Output the (X, Y) coordinate of the center of the cell containing the given text.  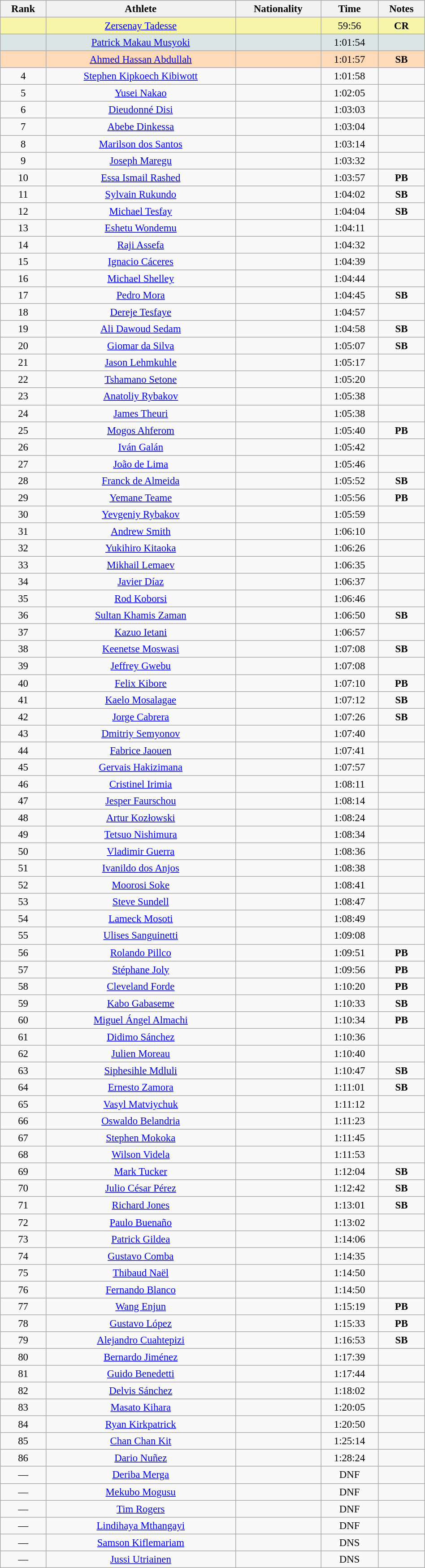
11 (23, 194)
Wilson Videla (141, 1155)
63 (23, 1070)
Alejandro Cuahtepizi (141, 1340)
23 (23, 397)
Rolando Pillco (141, 953)
16 (23, 278)
51 (23, 868)
55 (23, 936)
1:03:14 (350, 144)
Fernando Blanco (141, 1290)
Pedro Mora (141, 295)
Michael Tesfay (141, 211)
1:04:45 (350, 295)
19 (23, 329)
77 (23, 1307)
20 (23, 346)
1:08:47 (350, 902)
Cleveland Forde (141, 986)
40 (23, 683)
Abebe Dinkessa (141, 127)
Franck de Almeida (141, 481)
1:08:36 (350, 852)
Ali Dawoud Sedam (141, 329)
1:10:34 (350, 1020)
Miguel Ángel Almachi (141, 1020)
Thibaud Naël (141, 1273)
18 (23, 312)
1:11:45 (350, 1138)
56 (23, 953)
James Theuri (141, 413)
1:25:14 (350, 1441)
Sultan Khamis Zaman (141, 615)
1:03:04 (350, 127)
Guido Benedetti (141, 1374)
1:13:01 (350, 1205)
1:04:32 (350, 245)
1:08:38 (350, 868)
1:14:35 (350, 1256)
Julien Moreau (141, 1054)
Jeffrey Gwebu (141, 666)
Yusei Nakao (141, 93)
45 (23, 767)
Siphesihle Mdluli (141, 1070)
85 (23, 1441)
1:05:17 (350, 363)
Artur Kozłowski (141, 818)
Kabo Gabaseme (141, 1003)
Tetsuo Nishimura (141, 835)
CR (402, 26)
Tshamano Setone (141, 380)
Rod Koborsi (141, 599)
1:11:53 (350, 1155)
Vasyl Matviychuk (141, 1105)
1:05:07 (350, 346)
53 (23, 902)
1:03:03 (350, 110)
1:18:02 (350, 1391)
1:10:33 (350, 1003)
Oswaldo Belandria (141, 1121)
Jorge Cabrera (141, 717)
1:09:51 (350, 953)
1:06:37 (350, 582)
Deriba Merga (141, 1475)
Dario Nuñez (141, 1458)
Vladimir Guerra (141, 852)
59:56 (350, 26)
1:04:04 (350, 211)
58 (23, 986)
49 (23, 835)
74 (23, 1256)
1:11:23 (350, 1121)
26 (23, 447)
7 (23, 127)
8 (23, 144)
37 (23, 632)
27 (23, 464)
60 (23, 1020)
Mikhail Lemaev (141, 565)
Jussi Utriainen (141, 1559)
Yevgeniy Rybakov (141, 515)
1:11:12 (350, 1105)
1:15:33 (350, 1323)
Ignacio Cáceres (141, 262)
65 (23, 1105)
1:05:52 (350, 481)
Felix Kibore (141, 683)
13 (23, 228)
Jesper Faurschou (141, 801)
Joseph Maregu (141, 160)
12 (23, 211)
Ernesto Zamora (141, 1087)
1:04:39 (350, 262)
Eshetu Wondemu (141, 228)
76 (23, 1290)
1:05:40 (350, 430)
1:06:26 (350, 548)
28 (23, 481)
17 (23, 295)
1:07:57 (350, 767)
79 (23, 1340)
41 (23, 700)
82 (23, 1391)
Dieudonné Disi (141, 110)
Delvis Sánchez (141, 1391)
64 (23, 1087)
1:05:46 (350, 464)
48 (23, 818)
1:08:24 (350, 818)
39 (23, 666)
Cristinel Irimia (141, 784)
83 (23, 1408)
1:15:19 (350, 1307)
Gervais Hakizimana (141, 767)
Andrew Smith (141, 531)
Time (350, 9)
Lameck Mosoti (141, 919)
1:08:14 (350, 801)
Masato Kihara (141, 1408)
Ulises Sanguinetti (141, 936)
1:10:40 (350, 1054)
4 (23, 76)
Dereje Tesfaye (141, 312)
1:17:44 (350, 1374)
Giomar da Silva (141, 346)
1:08:11 (350, 784)
Javier Díaz (141, 582)
Ivanildo dos Anjos (141, 868)
1:12:42 (350, 1188)
Anatoliy Rybakov (141, 397)
Patrick Makau Musyoki (141, 43)
1:20:50 (350, 1425)
Stéphane Joly (141, 970)
Keenetse Moswasi (141, 650)
10 (23, 178)
29 (23, 498)
67 (23, 1138)
1:05:56 (350, 498)
44 (23, 750)
1:06:46 (350, 599)
6 (23, 110)
43 (23, 733)
1:28:24 (350, 1458)
84 (23, 1425)
1:01:57 (350, 60)
1:10:20 (350, 986)
54 (23, 919)
Gustavo López (141, 1323)
30 (23, 515)
Yukihiro Kitaoka (141, 548)
38 (23, 650)
Steve Sundell (141, 902)
32 (23, 548)
62 (23, 1054)
5 (23, 93)
Wang Enjun (141, 1307)
Bernardo Jiménez (141, 1357)
86 (23, 1458)
1:05:42 (350, 447)
66 (23, 1121)
24 (23, 413)
72 (23, 1222)
Ahmed Hassan Abdullah (141, 60)
34 (23, 582)
14 (23, 245)
1:04:44 (350, 278)
9 (23, 160)
1:20:05 (350, 1408)
1:01:54 (350, 43)
1:06:35 (350, 565)
1:07:26 (350, 717)
1:08:34 (350, 835)
1:14:06 (350, 1239)
1:09:56 (350, 970)
1:10:47 (350, 1070)
68 (23, 1155)
João de Lima (141, 464)
22 (23, 380)
1:17:39 (350, 1357)
73 (23, 1239)
Rank (23, 9)
Chan Chan Kit (141, 1441)
1:10:36 (350, 1037)
25 (23, 430)
33 (23, 565)
Ryan Kirkpatrick (141, 1425)
42 (23, 717)
Tim Rogers (141, 1509)
Sylvain Rukundo (141, 194)
Mark Tucker (141, 1172)
70 (23, 1188)
Samson Kiflemariam (141, 1542)
Zersenay Tadesse (141, 26)
1:07:12 (350, 700)
1:04:11 (350, 228)
1:07:10 (350, 683)
52 (23, 885)
15 (23, 262)
Julio César Pérez (141, 1188)
1:04:02 (350, 194)
Stephen Mokoka (141, 1138)
Essa Ismail Rashed (141, 178)
57 (23, 970)
80 (23, 1357)
46 (23, 784)
61 (23, 1037)
1:07:40 (350, 733)
Stephen Kipkoech Kibiwott (141, 76)
1:03:32 (350, 160)
Kazuo Ietani (141, 632)
Michael Shelley (141, 278)
Patrick Gildea (141, 1239)
75 (23, 1273)
Richard Jones (141, 1205)
Moorosi Soke (141, 885)
Notes (402, 9)
1:03:57 (350, 178)
1:08:49 (350, 919)
Raji Assefa (141, 245)
1:13:02 (350, 1222)
69 (23, 1172)
31 (23, 531)
Yemane Teame (141, 498)
50 (23, 852)
Jason Lehmkuhle (141, 363)
1:04:58 (350, 329)
1:01:58 (350, 76)
1:09:08 (350, 936)
47 (23, 801)
Nationality (278, 9)
Gustavo Comba (141, 1256)
36 (23, 615)
Fabrice Jaouen (141, 750)
1:07:41 (350, 750)
59 (23, 1003)
21 (23, 363)
81 (23, 1374)
Mekubo Mogusu (141, 1492)
Iván Galán (141, 447)
35 (23, 599)
1:06:50 (350, 615)
1:06:57 (350, 632)
1:05:20 (350, 380)
Marilson dos Santos (141, 144)
1:12:04 (350, 1172)
71 (23, 1205)
Kaelo Mosalagae (141, 700)
1:16:53 (350, 1340)
1:08:41 (350, 885)
1:06:10 (350, 531)
1:04:57 (350, 312)
Didimo Sánchez (141, 1037)
1:11:01 (350, 1087)
1:05:59 (350, 515)
Mogos Ahferom (141, 430)
Paulo Buenaño (141, 1222)
Athlete (141, 9)
1:02:05 (350, 93)
78 (23, 1323)
Dmitriy Semyonov (141, 733)
Lindihaya Mthangayi (141, 1525)
